Detect which cell encompasses the target text, then output its [x, y] center coordinate. 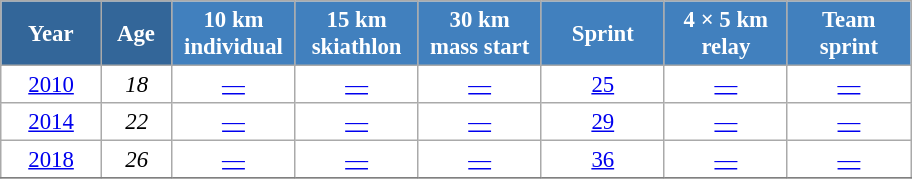
30 km mass start [480, 34]
Team sprint [848, 34]
22 [136, 122]
36 [602, 160]
10 km individual [234, 34]
2018 [52, 160]
15 km skiathlon [356, 34]
26 [136, 160]
4 × 5 km relay [726, 34]
Sprint [602, 34]
18 [136, 85]
29 [602, 122]
2010 [52, 85]
2014 [52, 122]
25 [602, 85]
Age [136, 34]
Year [52, 34]
